Find where the given text appears and provide that cell's center as (x, y) coordinate. 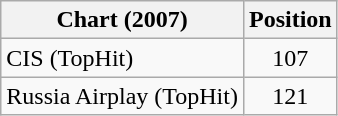
Russia Airplay (TopHit) (122, 96)
Chart (2007) (122, 20)
CIS (TopHit) (122, 58)
107 (290, 58)
Position (290, 20)
121 (290, 96)
